Pinpoint the cell where the given text exists, returning its [x, y] midpoint coordinate. 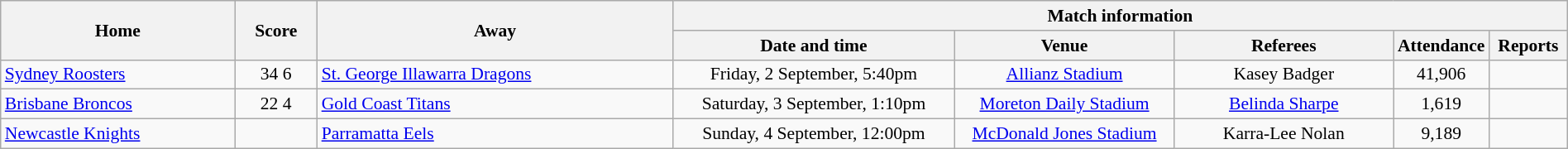
Away [495, 30]
Sydney Roosters [117, 74]
Venue [1064, 46]
McDonald Jones Stadium [1064, 134]
St. George Illawarra Dragons [495, 74]
Score [276, 30]
22 4 [276, 104]
Match information [1120, 16]
Gold Coast Titans [495, 104]
1,619 [1441, 104]
Date and time [814, 46]
Moreton Daily Stadium [1064, 104]
Allianz Stadium [1064, 74]
Referees [1284, 46]
34 6 [276, 74]
Saturday, 3 September, 1:10pm [814, 104]
Newcastle Knights [117, 134]
Belinda Sharpe [1284, 104]
Brisbane Broncos [117, 104]
Attendance [1441, 46]
Kasey Badger [1284, 74]
Sunday, 4 September, 12:00pm [814, 134]
Friday, 2 September, 5:40pm [814, 74]
Reports [1528, 46]
9,189 [1441, 134]
Home [117, 30]
41,906 [1441, 74]
Parramatta Eels [495, 134]
Karra-Lee Nolan [1284, 134]
